From the cell containing the given text, extract its center point as (X, Y) coordinate. 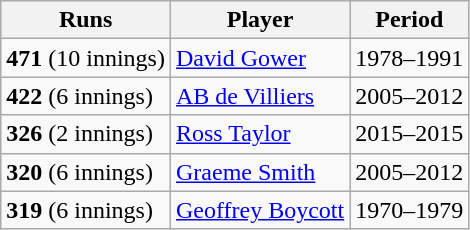
2015–2015 (410, 134)
320 (6 innings) (86, 172)
Geoffrey Boycott (260, 210)
Period (410, 20)
AB de Villiers (260, 96)
1978–1991 (410, 58)
326 (2 innings) (86, 134)
Ross Taylor (260, 134)
Runs (86, 20)
Player (260, 20)
422 (6 innings) (86, 96)
1970–1979 (410, 210)
471 (10 innings) (86, 58)
David Gower (260, 58)
Graeme Smith (260, 172)
319 (6 innings) (86, 210)
